Extract the [x, y] coordinate from the center of the cell holding the provided text.  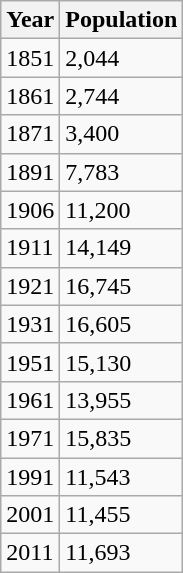
1991 [30, 477]
15,130 [122, 362]
14,149 [122, 248]
7,783 [122, 172]
11,543 [122, 477]
2,744 [122, 96]
1921 [30, 286]
16,745 [122, 286]
1911 [30, 248]
11,455 [122, 515]
Population [122, 20]
1971 [30, 438]
16,605 [122, 324]
2011 [30, 553]
13,955 [122, 400]
1961 [30, 400]
1851 [30, 58]
1931 [30, 324]
11,693 [122, 553]
1871 [30, 134]
1906 [30, 210]
3,400 [122, 134]
1861 [30, 96]
1891 [30, 172]
1951 [30, 362]
2001 [30, 515]
15,835 [122, 438]
Year [30, 20]
2,044 [122, 58]
11,200 [122, 210]
